Provide the (X, Y) coordinate of the cell's center where the given text is located.  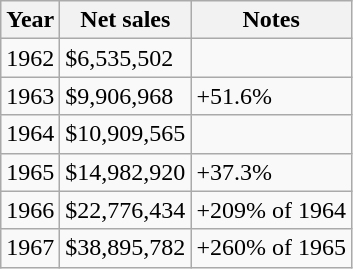
1967 (30, 248)
$14,982,920 (126, 172)
Notes (272, 20)
+209% of 1964 (272, 210)
$22,776,434 (126, 210)
1965 (30, 172)
+37.3% (272, 172)
1964 (30, 134)
+260% of 1965 (272, 248)
1966 (30, 210)
$10,909,565 (126, 134)
+51.6% (272, 96)
Net sales (126, 20)
1963 (30, 96)
$6,535,502 (126, 58)
$9,906,968 (126, 96)
1962 (30, 58)
Year (30, 20)
$38,895,782 (126, 248)
